For the text-containing cell, return its midpoint in [x, y] coordinate format. 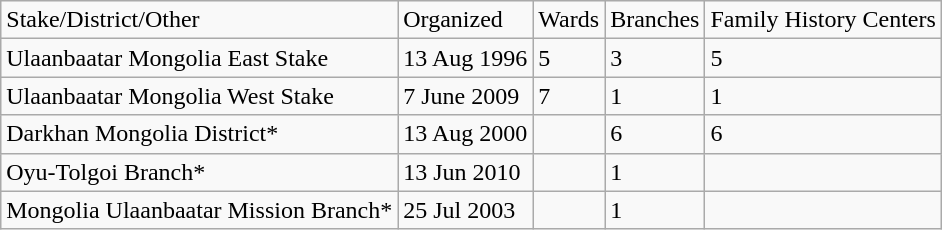
25 Jul 2003 [466, 210]
Darkhan Mongolia District* [200, 134]
13 Aug 1996 [466, 58]
Organized [466, 20]
13 Jun 2010 [466, 172]
Oyu-Tolgoi Branch* [200, 172]
7 June 2009 [466, 96]
Stake/District/Other [200, 20]
Family History Centers [823, 20]
Ulaanbaatar Mongolia West Stake [200, 96]
Ulaanbaatar Mongolia East Stake [200, 58]
7 [569, 96]
Wards [569, 20]
Branches [655, 20]
13 Aug 2000 [466, 134]
3 [655, 58]
Mongolia Ulaanbaatar Mission Branch* [200, 210]
